Locate the cell with the specified text and output its (x, y) center coordinate. 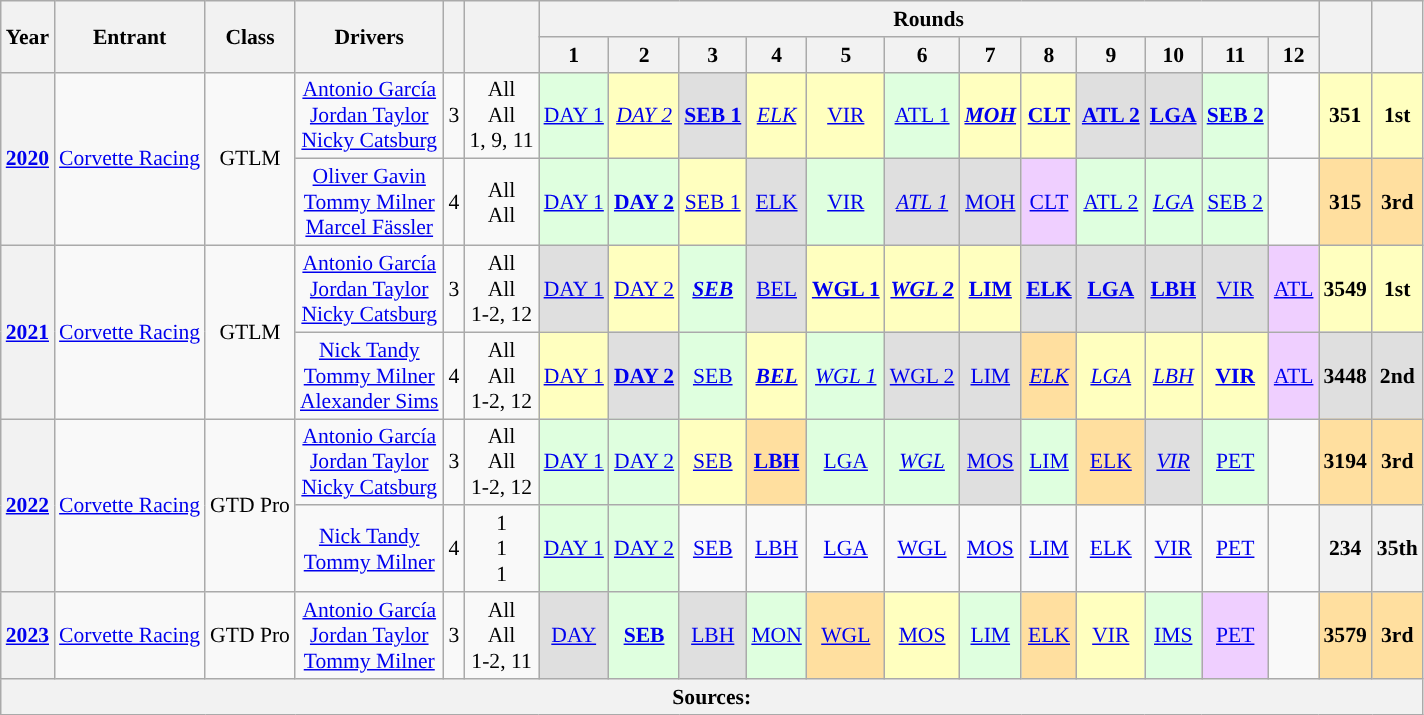
2023 (28, 636)
2022 (28, 506)
AllAll1, 9, 11 (501, 116)
Year (28, 36)
Entrant (130, 36)
MON (776, 636)
DAY (574, 636)
5 (846, 55)
AllAll1-2, 11 (501, 636)
35th (1398, 550)
7 (990, 55)
234 (1344, 550)
Drivers (370, 36)
3579 (1344, 636)
351 (1344, 116)
6 (922, 55)
2021 (28, 332)
1 (574, 55)
111 (501, 550)
Nick Tandy Tommy Milner (370, 550)
Sources: (712, 697)
2020 (28, 158)
8 (1049, 55)
Oliver Gavin Tommy Milner Marcel Fässler (370, 202)
Class (250, 36)
12 (1294, 55)
Antonio García Jordan Taylor Tommy Milner (370, 636)
Nick Tandy Tommy Milner Alexander Sims (370, 376)
315 (1344, 202)
Rounds (929, 19)
2 (644, 55)
11 (1236, 55)
3194 (1344, 462)
3448 (1344, 376)
10 (1174, 55)
3549 (1344, 290)
IMS (1174, 636)
9 (1111, 55)
2nd (1398, 376)
AllAll (501, 202)
